Identify which cell holds the provided text, then report its (x, y) central coordinate. 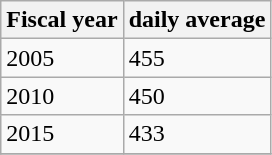
Fiscal year (62, 20)
455 (197, 58)
daily average (197, 20)
433 (197, 134)
450 (197, 96)
2015 (62, 134)
2010 (62, 96)
2005 (62, 58)
